For the text-containing cell, return its midpoint in [X, Y] coordinate format. 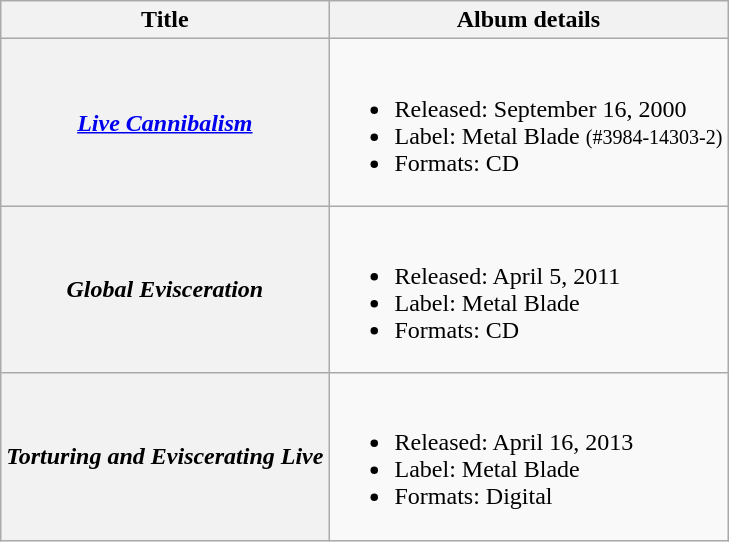
Released: April 16, 2013Label: Metal BladeFormats: Digital [528, 456]
Live Cannibalism [165, 122]
Released: September 16, 2000Label: Metal Blade (#3984-14303-2)Formats: CD [528, 122]
Album details [528, 20]
Torturing and Eviscerating Live [165, 456]
Released: April 5, 2011Label: Metal BladeFormats: CD [528, 290]
Title [165, 20]
Global Evisceration [165, 290]
